Extract the [X, Y] coordinate from the center of the cell holding the provided text.  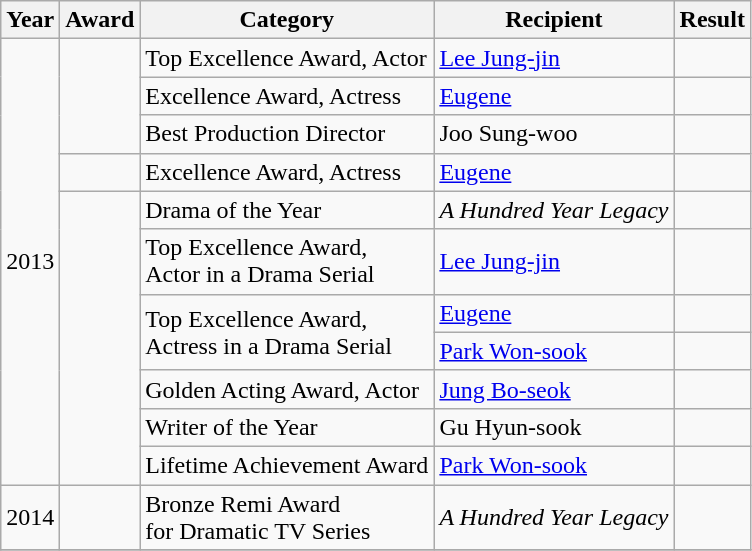
Result [712, 20]
Bronze Remi Awardfor Dramatic TV Series [287, 516]
Recipient [554, 20]
Top Excellence Award, Actor [287, 58]
Top Excellence Award,Actor in a Drama Serial [287, 262]
2013 [30, 262]
2014 [30, 516]
Drama of the Year [287, 210]
Top Excellence Award,Actress in a Drama Serial [287, 332]
Year [30, 20]
Lifetime Achievement Award [287, 465]
Jung Bo-seok [554, 389]
Category [287, 20]
Golden Acting Award, Actor [287, 389]
Best Production Director [287, 134]
Gu Hyun-sook [554, 427]
Award [100, 20]
Joo Sung-woo [554, 134]
Writer of the Year [287, 427]
